Detect which cell encompasses the target text, then output its (X, Y) center coordinate. 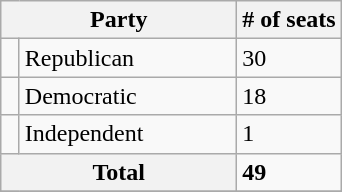
Independent (128, 134)
49 (289, 172)
Party (119, 20)
Republican (128, 58)
Democratic (128, 96)
30 (289, 58)
1 (289, 134)
Total (119, 172)
# of seats (289, 20)
18 (289, 96)
